Find where the given text appears and provide that cell's center as (x, y) coordinate. 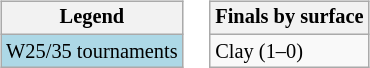
Finals by surface (289, 18)
Clay (1–0) (289, 51)
Legend (92, 18)
W25/35 tournaments (92, 51)
